Determine the (x, y) coordinate at the center of the cell enclosing the given text.  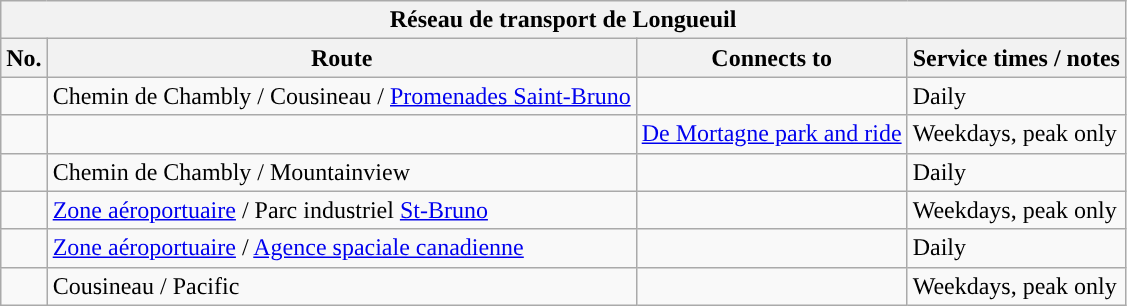
No. (24, 58)
Chemin de Chambly / Cousineau / Promenades Saint-Bruno (342, 96)
De Mortagne park and ride (772, 134)
Route (342, 58)
Chemin de Chambly / Mountainview (342, 172)
Zone aéroportuaire / Parc industriel St-Bruno (342, 210)
Cousineau / Pacific (342, 286)
Réseau de transport de Longueuil (564, 20)
Zone aéroportuaire / Agence spaciale canadienne (342, 248)
Connects to (772, 58)
Service times / notes (1016, 58)
